Locate the cell with the specified text and output its (X, Y) center coordinate. 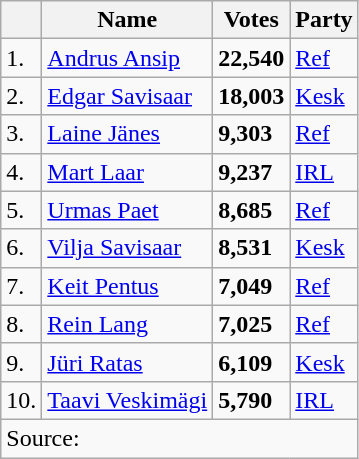
Laine Jänes (128, 134)
Name (128, 20)
5,790 (252, 400)
Party (324, 20)
Urmas Paet (128, 210)
9. (22, 362)
6. (22, 248)
Mart Laar (128, 172)
Andrus Ansip (128, 58)
9,303 (252, 134)
22,540 (252, 58)
3. (22, 134)
Rein Lang (128, 324)
7,025 (252, 324)
8,531 (252, 248)
Taavi Veskimägi (128, 400)
Votes (252, 20)
18,003 (252, 96)
Vilja Savisaar (128, 248)
9,237 (252, 172)
4. (22, 172)
Edgar Savisaar (128, 96)
Source: (180, 438)
2. (22, 96)
10. (22, 400)
7. (22, 286)
8,685 (252, 210)
8. (22, 324)
1. (22, 58)
Keit Pentus (128, 286)
5. (22, 210)
7,049 (252, 286)
6,109 (252, 362)
Jüri Ratas (128, 362)
